Return the (X, Y) coordinate for the center point of the cell that contains the specified text.  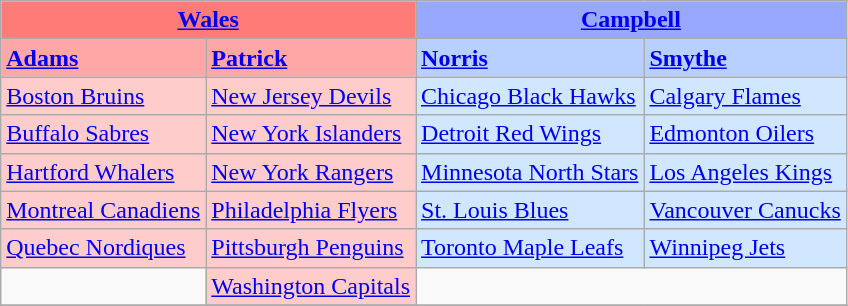
Pittsburgh Penguins (311, 248)
Winnipeg Jets (745, 248)
Hartford Whalers (104, 172)
New Jersey Devils (311, 96)
Quebec Nordiques (104, 248)
Edmonton Oilers (745, 134)
Campbell (632, 20)
Detroit Red Wings (530, 134)
Philadelphia Flyers (311, 210)
Calgary Flames (745, 96)
Los Angeles Kings (745, 172)
Chicago Black Hawks (530, 96)
Smythe (745, 58)
New York Islanders (311, 134)
Boston Bruins (104, 96)
Wales (208, 20)
Vancouver Canucks (745, 210)
Montreal Canadiens (104, 210)
Toronto Maple Leafs (530, 248)
Patrick (311, 58)
New York Rangers (311, 172)
Minnesota North Stars (530, 172)
Adams (104, 58)
Norris (530, 58)
St. Louis Blues (530, 210)
Buffalo Sabres (104, 134)
Washington Capitals (311, 286)
